Detect which cell encompasses the target text, then output its [x, y] center coordinate. 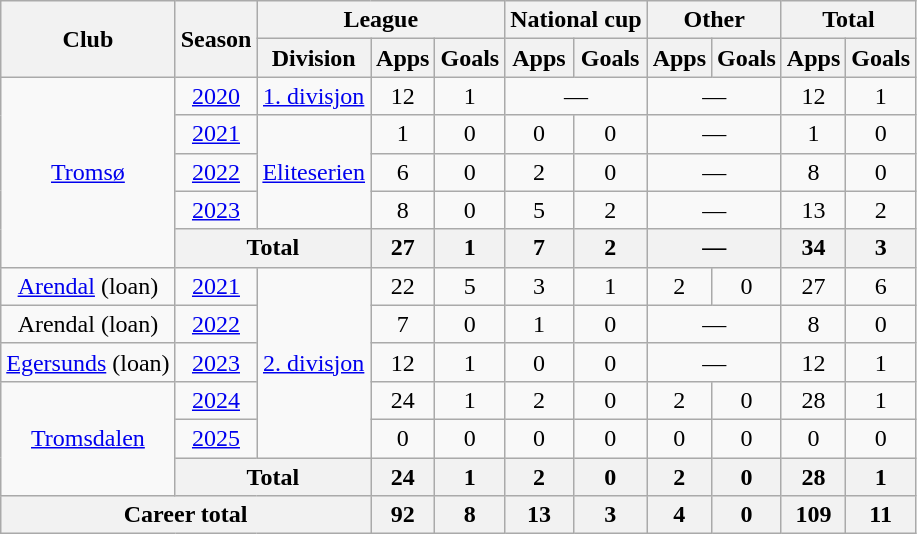
2. divisjon [314, 362]
34 [813, 248]
Egersunds (loan) [88, 362]
Career total [186, 515]
1. divisjon [314, 96]
Club [88, 39]
11 [881, 515]
109 [813, 515]
Tromsø [88, 172]
2024 [216, 400]
Eliteserien [314, 172]
Other [714, 20]
22 [403, 286]
Season [216, 39]
4 [679, 515]
National cup [576, 20]
2020 [216, 96]
Division [314, 58]
92 [403, 515]
League [381, 20]
2025 [216, 438]
Tromsdalen [88, 438]
